Determine the (x, y) coordinate at the center of the cell enclosing the given text.  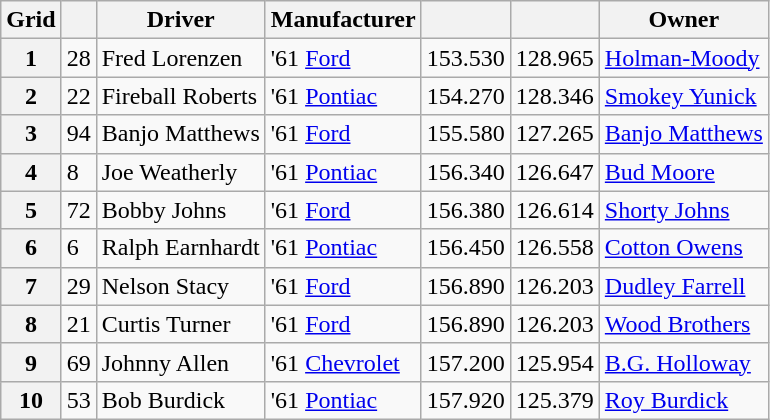
126.558 (554, 248)
10 (31, 400)
126.647 (554, 172)
Roy Burdick (684, 400)
B.G. Holloway (684, 362)
4 (31, 172)
'61 Chevrolet (343, 362)
9 (31, 362)
Johnny Allen (180, 362)
Fireball Roberts (180, 96)
94 (78, 134)
156.340 (466, 172)
Bob Burdick (180, 400)
72 (78, 210)
Dudley Farrell (684, 286)
127.265 (554, 134)
155.580 (466, 134)
Grid (31, 20)
53 (78, 400)
Fred Lorenzen (180, 58)
153.530 (466, 58)
21 (78, 324)
1 (31, 58)
69 (78, 362)
156.380 (466, 210)
157.920 (466, 400)
22 (78, 96)
126.614 (554, 210)
5 (31, 210)
Nelson Stacy (180, 286)
Shorty Johns (684, 210)
Owner (684, 20)
Wood Brothers (684, 324)
Driver (180, 20)
Smokey Yunick (684, 96)
Holman-Moody (684, 58)
125.954 (554, 362)
156.450 (466, 248)
29 (78, 286)
Joe Weatherly (180, 172)
154.270 (466, 96)
125.379 (554, 400)
2 (31, 96)
3 (31, 134)
Bobby Johns (180, 210)
128.965 (554, 58)
28 (78, 58)
Manufacturer (343, 20)
Bud Moore (684, 172)
Ralph Earnhardt (180, 248)
128.346 (554, 96)
Curtis Turner (180, 324)
Cotton Owens (684, 248)
157.200 (466, 362)
7 (31, 286)
